Determine the (x, y) coordinate at the center of the cell enclosing the given text.  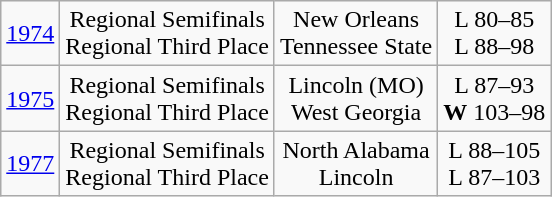
1977 (30, 164)
North AlabamaLincoln (356, 164)
L 80–85L 88–98 (494, 34)
New OrleansTennessee State (356, 34)
Lincoln (MO)West Georgia (356, 98)
1974 (30, 34)
1975 (30, 98)
L 88–105L 87–103 (494, 164)
L 87–93W 103–98 (494, 98)
